Detect which cell encompasses the target text, then output its (X, Y) center coordinate. 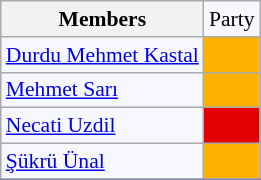
Mehmet Sarı (102, 90)
Necati Uzdil (102, 126)
Members (102, 19)
Durdu Mehmet Kastal (102, 55)
Party (232, 19)
Şükrü Ünal (102, 162)
